For the text-containing cell, return its midpoint in [x, y] coordinate format. 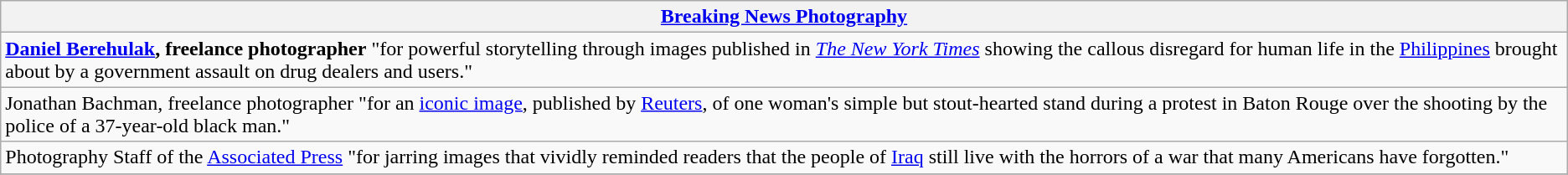
Breaking News Photography [784, 17]
